Detect which cell encompasses the target text, then output its (x, y) center coordinate. 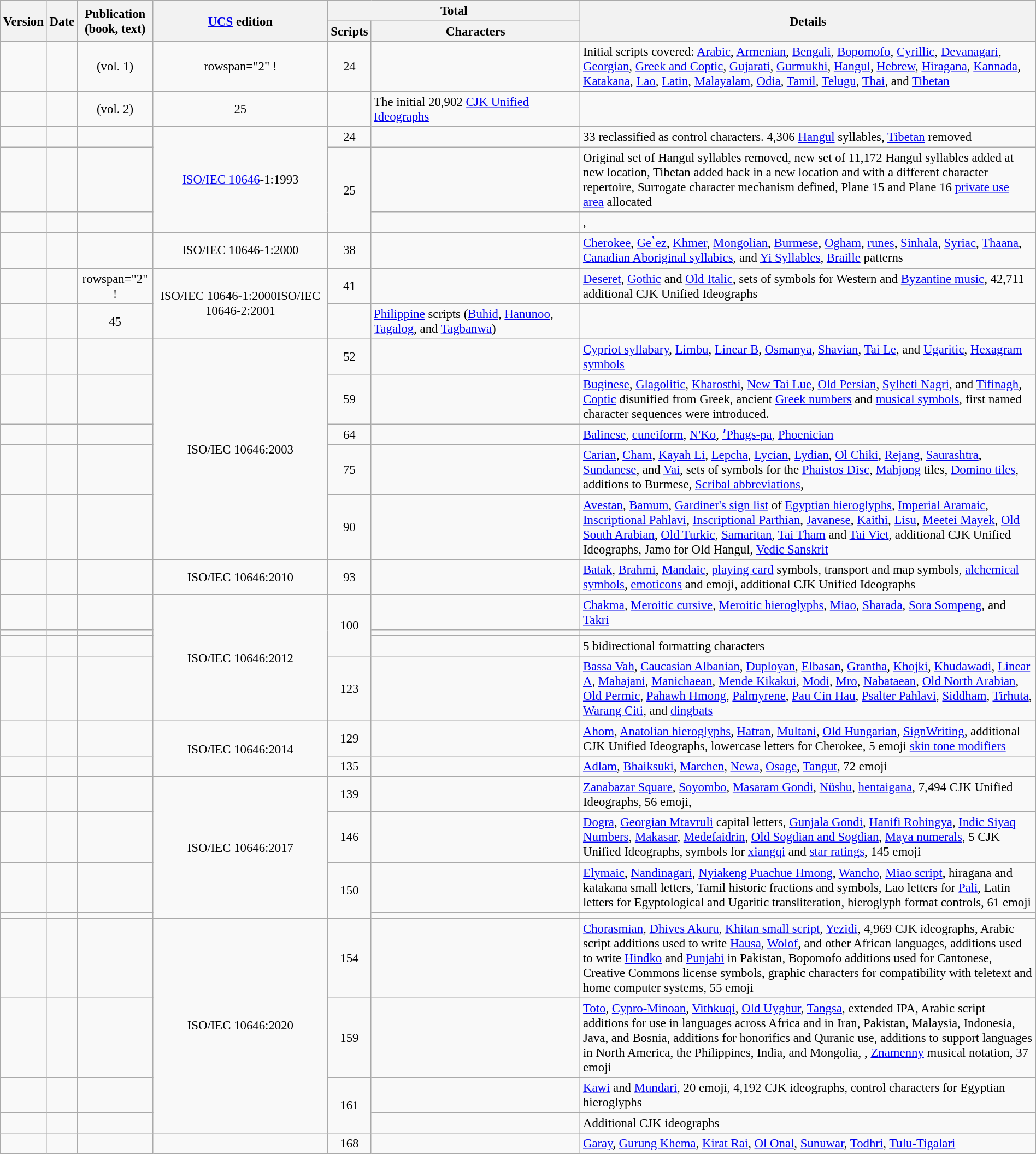
Adlam, Bhaiksuki, Marchen, Newa, Osage, Tangut, 72 emoji (808, 767)
123 (350, 688)
ISO/IEC 10646-1:2000ISO/IEC 10646-2:2001 (240, 304)
Characters (475, 32)
41 (350, 286)
UCS edition (240, 21)
Version (23, 21)
ISO/IEC 10646:2017 (240, 847)
, (808, 222)
150 (350, 890)
ISO/IEC 10646-1:1993 (240, 180)
ISO/IEC 10646:2014 (240, 749)
The initial 20,902 CJK Unified Ideographs (475, 109)
168 (350, 1144)
75 (350, 470)
Date (62, 21)
Chakma, Meroitic cursive, Meroitic hieroglyphs, Miao, Sharada, Sora Sompeng, and Takri (808, 612)
Balinese, cuneiform, N'Ko, ʼPhags-pa, Phoenician (808, 434)
Cherokee, Geʽez, Khmer, Mongolian, Burmese, Ogham, runes, Sinhala, Syriac, Thaana, Canadian Aboriginal syllabics, and Yi Syllables, Braille patterns (808, 250)
146 (350, 838)
161 (350, 1105)
Additional CJK ideographs (808, 1123)
38 (350, 250)
(vol. 1) (115, 67)
ISO/IEC 10646:2010 (240, 577)
ISO/IEC 10646:2012 (240, 658)
Batak, Brahmi, Mandaic, playing card symbols, transport and map symbols, alchemical symbols, emoticons and emoji, additional CJK Unified Ideographs (808, 577)
90 (350, 527)
59 (350, 399)
129 (350, 739)
Publication(book, text) (115, 21)
135 (350, 767)
139 (350, 794)
154 (350, 958)
100 (350, 625)
Philippine scripts (Buhid, Hanunoo, Tagalog, and Tagbanwa) (475, 321)
ISO/IEC 10646:2020 (240, 1025)
ISO/IEC 10646-1:2000 (240, 250)
Garay, Gurung Khema, Kirat Rai, Ol Onal, Sunuwar, Todhri, Tulu-Tigalari (808, 1144)
Scripts (350, 32)
Total (454, 11)
52 (350, 356)
Kawi and Mundari, 20 emoji, 4,192 CJK ideographs, control characters for Egyptian hieroglyphs (808, 1095)
Cypriot syllabary, Limbu, Linear B, Osmanya, Shavian, Tai Le, and Ugaritic, Hexagram symbols (808, 356)
93 (350, 577)
Details (808, 21)
33 reclassified as control characters. 4,306 Hangul syllables, Tibetan removed (808, 137)
Deseret, Gothic and Old Italic, sets of symbols for Western and Byzantine music, 42,711 additional CJK Unified Ideographs (808, 286)
(vol. 2) (115, 109)
45 (115, 321)
5 bidirectional formatting characters (808, 646)
ISO/IEC 10646:2003 (240, 449)
159 (350, 1038)
64 (350, 434)
Zanabazar Square, Soyombo, Masaram Gondi, Nüshu, hentaigana, 7,494 CJK Unified Ideographs, 56 emoji, (808, 794)
